Return [x, y] of the center of cell containing provided text 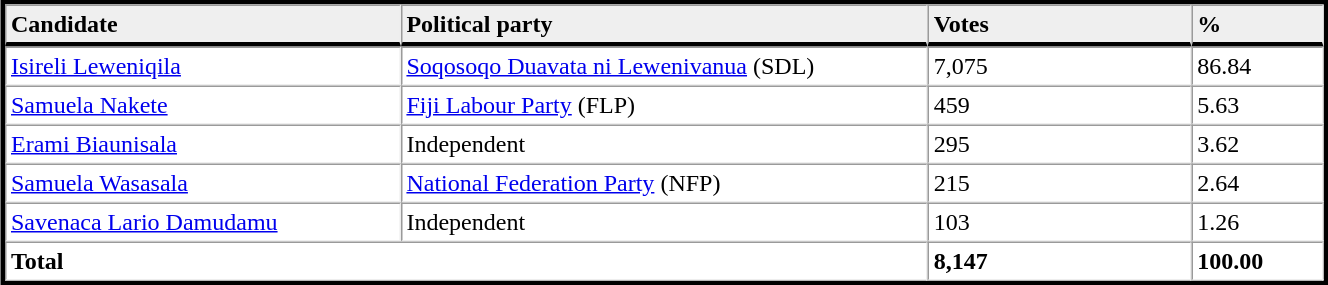
5.63 [1257, 106]
100.00 [1257, 262]
2.64 [1257, 184]
Samuela Nakete [202, 106]
Isireli Leweniqila [202, 66]
Samuela Wasasala [202, 184]
Total [466, 262]
% [1257, 25]
Savenaca Lario Damudamu [202, 222]
Fiji Labour Party (FLP) [664, 106]
103 [1060, 222]
Votes [1060, 25]
Soqosoqo Duavata ni Lewenivanua (SDL) [664, 66]
Erami Biaunisala [202, 144]
1.26 [1257, 222]
8,147 [1060, 262]
86.84 [1257, 66]
Candidate [202, 25]
459 [1060, 106]
National Federation Party (NFP) [664, 184]
295 [1060, 144]
215 [1060, 184]
3.62 [1257, 144]
7,075 [1060, 66]
Political party [664, 25]
